Return the [x, y] coordinate for the center point of the cell that contains the specified text.  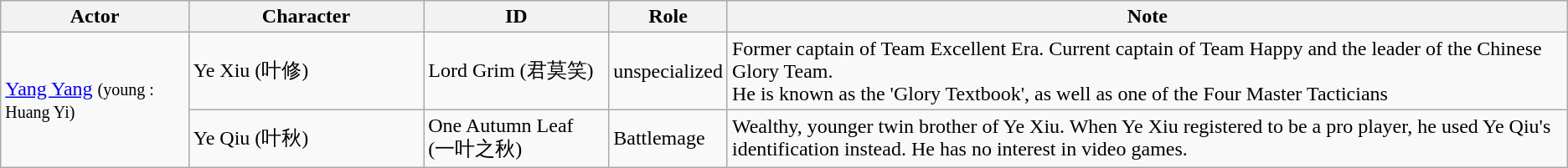
Character [307, 17]
One Autumn Leaf (一叶之秋) [516, 139]
Role [668, 17]
Lord Grim (君莫笑) [516, 71]
Battlemage [668, 139]
Yang Yang (young : Huang Yi) [95, 100]
Ye Xiu (叶修) [307, 71]
Ye Qiu (叶秋) [307, 139]
Note [1148, 17]
unspecialized [668, 71]
ID [516, 17]
Actor [95, 17]
